Return [X, Y] of the center of cell containing provided text 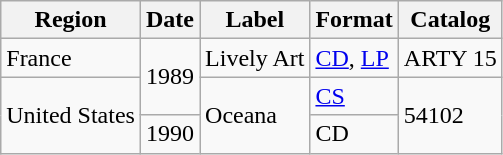
CS [354, 96]
Oceana [255, 115]
Date [170, 20]
France [71, 58]
Catalog [450, 20]
1990 [170, 134]
ARTY 15 [450, 58]
Lively Art [255, 58]
Region [71, 20]
1989 [170, 77]
Format [354, 20]
United States [71, 115]
54102 [450, 115]
CD, LP [354, 58]
CD [354, 134]
Label [255, 20]
